Capture the cell that displays the provided text and extract its [X, Y] central coordinate. 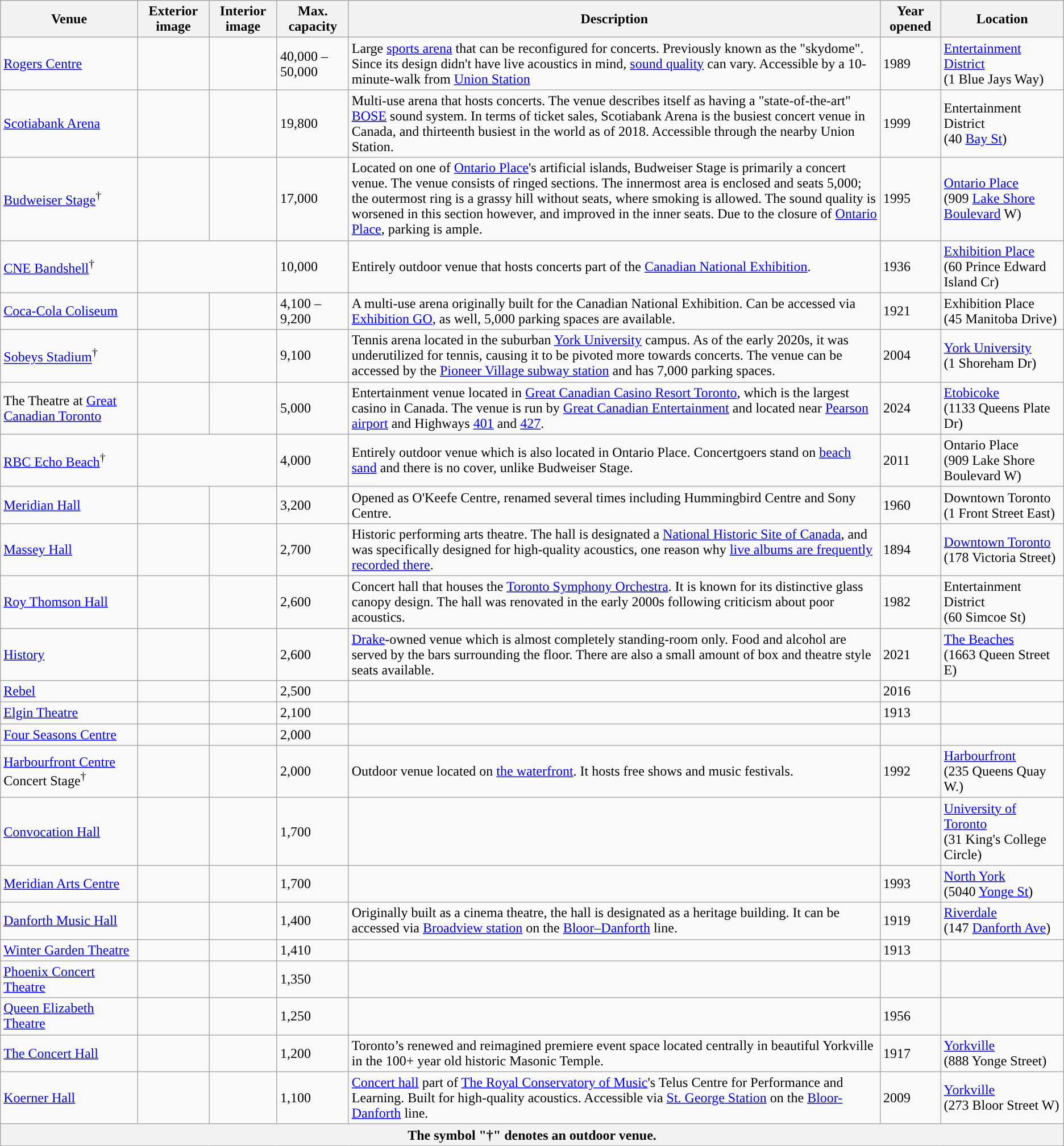
Riverdale(147 Danforth Ave) [1002, 920]
Downtown Toronto(1 Front Street East) [1002, 505]
Phoenix Concert Theatre [69, 980]
40,000 – 50,000 [313, 64]
5,000 [313, 408]
Yorkville(888 Yonge Street) [1002, 1053]
1,350 [313, 980]
1921 [911, 311]
4,100 – 9,200 [313, 311]
Harbourfront(235 Queens Quay W.) [1002, 772]
Exhibition Place(45 Manitoba Drive) [1002, 311]
Downtown Toronto(178 Victoria Street) [1002, 549]
CNE Bandshell† [69, 266]
Four Seasons Centre [69, 735]
2016 [911, 691]
The Beaches(1663 Queen Street E) [1002, 655]
Entertainment District(1 Blue Jays Way) [1002, 64]
Massey Hall [69, 549]
1,410 [313, 950]
Meridian Arts Centre [69, 884]
RBC Echo Beach† [69, 460]
Outdoor venue located on the waterfront. It hosts free shows and music festivals. [614, 772]
1960 [911, 505]
Description [614, 19]
University of Toronto(31 King's College Circle) [1002, 832]
1,250 [313, 1016]
2021 [911, 655]
Winter Garden Theatre [69, 950]
Convocation Hall [69, 832]
History [69, 655]
1,400 [313, 920]
1995 [911, 199]
Entirely outdoor venue which is also located in Ontario Place. Concertgoers stand on beach sand and there is no cover, unlike Budweiser Stage. [614, 460]
1917 [911, 1053]
17,000 [313, 199]
1894 [911, 549]
Rogers Centre [69, 64]
1989 [911, 64]
Entertainment District(40 Bay St) [1002, 124]
1993 [911, 884]
4,000 [313, 460]
Koerner Hall [69, 1098]
3,200 [313, 505]
9,100 [313, 356]
2004 [911, 356]
The Theatre at Great Canadian Toronto [69, 408]
Yorkville(273 Bloor Street W) [1002, 1098]
1956 [911, 1016]
1,100 [313, 1098]
Entirely outdoor venue that hosts concerts part of the Canadian National Exhibition. [614, 266]
Sobeys Stadium† [69, 356]
Budweiser Stage† [69, 199]
1992 [911, 772]
Max. capacity [313, 19]
North York(5040 Yonge St) [1002, 884]
2,700 [313, 549]
Harbourfront Centre Concert Stage† [69, 772]
The Concert Hall [69, 1053]
2024 [911, 408]
1982 [911, 602]
1,200 [313, 1053]
Exterior image [173, 19]
1936 [911, 266]
1919 [911, 920]
Exhibition Place(60 Prince Edward Island Cr) [1002, 266]
Roy Thomson Hall [69, 602]
Danforth Music Hall [69, 920]
Location [1002, 19]
Meridian Hall [69, 505]
Opened as O'Keefe Centre, renamed several times including Hummingbird Centre and Sony Centre. [614, 505]
Coca-Cola Coliseum [69, 311]
Toronto’s renewed and reimagined premiere event space located centrally in beautiful Yorkville in the 100+ year old historic Masonic Temple. [614, 1053]
2,100 [313, 713]
Scotiabank Arena [69, 124]
10,000 [313, 266]
Entertainment District(60 Simcoe St) [1002, 602]
Queen Elizabeth Theatre [69, 1016]
York University(1 Shoreham Dr) [1002, 356]
Interior image [243, 19]
2009 [911, 1098]
19,800 [313, 124]
Etobicoke(1133 Queens Plate Dr) [1002, 408]
Year opened [911, 19]
Rebel [69, 691]
The symbol "†" denotes an outdoor venue. [532, 1135]
1999 [911, 124]
Venue [69, 19]
2,500 [313, 691]
Elgin Theatre [69, 713]
2011 [911, 460]
